Extract the [X, Y] coordinate from the center of the cell holding the provided text.  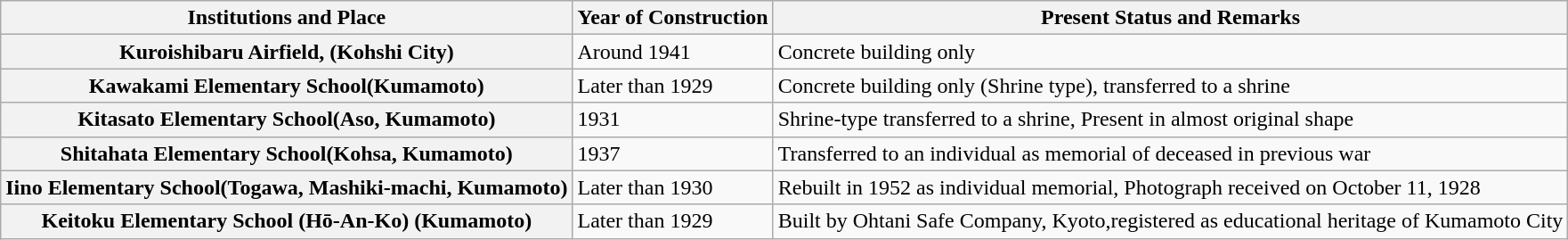
Kitasato Elementary School(Aso, Kumamoto) [287, 120]
Built by Ohtani Safe Company, Kyoto,registered as educational heritage of Kumamoto City [1170, 221]
Concrete building only (Shrine type), transferred to a shrine [1170, 86]
1931 [673, 120]
Transferred to an individual as memorial of deceased in previous war [1170, 153]
Institutions and Place [287, 18]
Present Status and Remarks [1170, 18]
Kawakami Elementary School(Kumamoto) [287, 86]
Concrete building only [1170, 52]
Shitahata Elementary School(Kohsa, Kumamoto) [287, 153]
1937 [673, 153]
Rebuilt in 1952 as individual memorial, Photograph received on October 11, 1928 [1170, 187]
Keitoku Elementary School (Hō-An-Ko) (Kumamoto) [287, 221]
Shrine-type transferred to a shrine, Present in almost original shape [1170, 120]
Around 1941 [673, 52]
Kuroishibaru Airfield, (Kohshi City) [287, 52]
Iino Elementary School(Togawa, Mashiki-machi, Kumamoto) [287, 187]
Year of Construction [673, 18]
Later than 1930 [673, 187]
